Locate the cell with the specified text and output its [x, y] center coordinate. 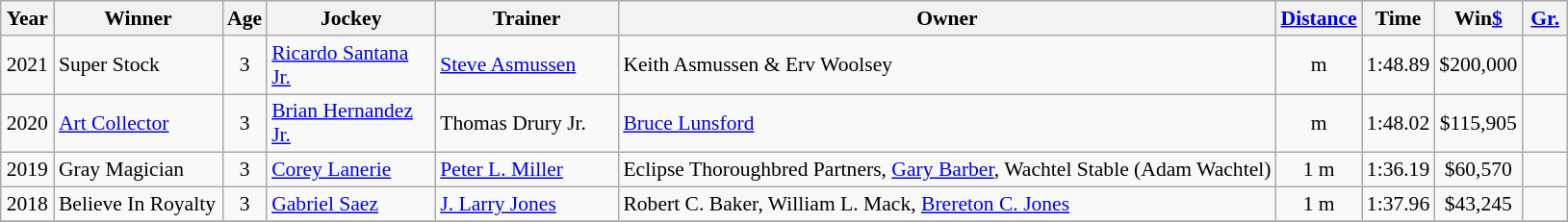
Time [1398, 18]
$43,245 [1478, 205]
Gabriel Saez [350, 205]
1:37.96 [1398, 205]
Keith Asmussen & Erv Woolsey [947, 65]
$200,000 [1478, 65]
2020 [27, 123]
Steve Asmussen [527, 65]
$60,570 [1478, 170]
Ricardo Santana Jr. [350, 65]
Gray Magician [139, 170]
1:48.89 [1398, 65]
Corey Lanerie [350, 170]
Thomas Drury Jr. [527, 123]
2018 [27, 205]
$115,905 [1478, 123]
Owner [947, 18]
Year [27, 18]
Peter L. Miller [527, 170]
2021 [27, 65]
Eclipse Thoroughbred Partners, Gary Barber, Wachtel Stable (Adam Wachtel) [947, 170]
Jockey [350, 18]
Believe In Royalty [139, 205]
2019 [27, 170]
1:36.19 [1398, 170]
Art Collector [139, 123]
Distance [1319, 18]
Trainer [527, 18]
Brian Hernandez Jr. [350, 123]
Robert C. Baker, William L. Mack, Brereton C. Jones [947, 205]
1:48.02 [1398, 123]
Winner [139, 18]
Gr. [1545, 18]
Super Stock [139, 65]
Bruce Lunsford [947, 123]
Win$ [1478, 18]
J. Larry Jones [527, 205]
Age [244, 18]
